Determine the (X, Y) coordinate at the center of the cell enclosing the given text.  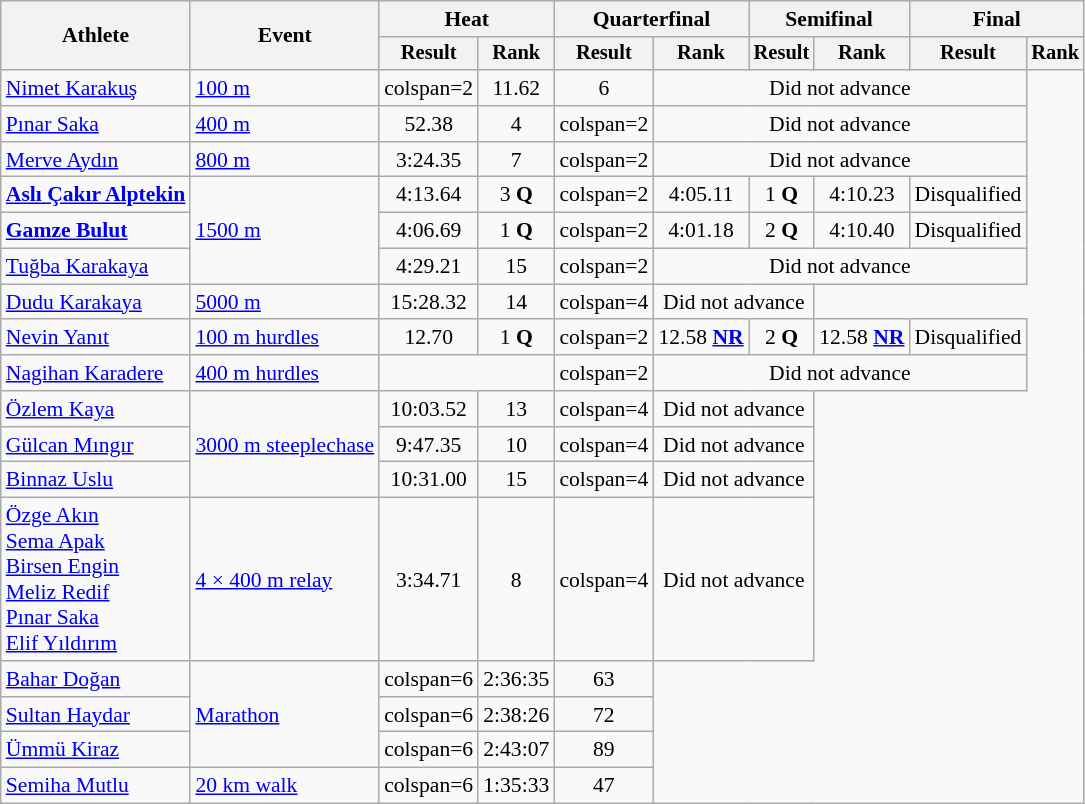
11.62 (516, 88)
Bahar Doğan (96, 679)
4:29.21 (428, 267)
10:03.52 (428, 409)
2:43:07 (516, 750)
72 (604, 715)
52.38 (428, 124)
2:36:35 (516, 679)
13 (516, 409)
4:10.40 (862, 231)
10:31.00 (428, 480)
14 (516, 302)
Nimet Karakuş (96, 88)
Nevin Yanıt (96, 338)
Gülcan Mıngır (96, 445)
Marathon (284, 714)
4:05.11 (700, 195)
89 (604, 750)
Sultan Haydar (96, 715)
400 m hurdles (284, 373)
Semiha Mutlu (96, 786)
15:28.32 (428, 302)
Dudu Karakaya (96, 302)
400 m (284, 124)
Event (284, 36)
4 × 400 m relay (284, 580)
Quarterfinal (651, 19)
Pınar Saka (96, 124)
Özge AkınSema ApakBirsen EnginMeliz RedifPınar SakaElif Yıldırım (96, 580)
3 Q (516, 195)
3:24.35 (428, 160)
Nagihan Karadere (96, 373)
3:34.71 (428, 580)
20 km walk (284, 786)
4:10.23 (862, 195)
63 (604, 679)
Tuğba Karakaya (96, 267)
Gamze Bulut (96, 231)
Binnaz Uslu (96, 480)
1500 m (284, 230)
Ümmü Kiraz (96, 750)
Final (996, 19)
Aslı Çakır Alptekin (96, 195)
6 (604, 88)
10 (516, 445)
4:01.18 (700, 231)
4 (516, 124)
Özlem Kaya (96, 409)
100 m hurdles (284, 338)
1:35:33 (516, 786)
4:13.64 (428, 195)
8 (516, 580)
100 m (284, 88)
9:47.35 (428, 445)
12.70 (428, 338)
800 m (284, 160)
Semifinal (830, 19)
Athlete (96, 36)
4:06.69 (428, 231)
5000 m (284, 302)
7 (516, 160)
Merve Aydın (96, 160)
47 (604, 786)
2:38:26 (516, 715)
Heat (466, 19)
3000 m steeplechase (284, 444)
